From the cell containing the given text, extract its center point as [x, y] coordinate. 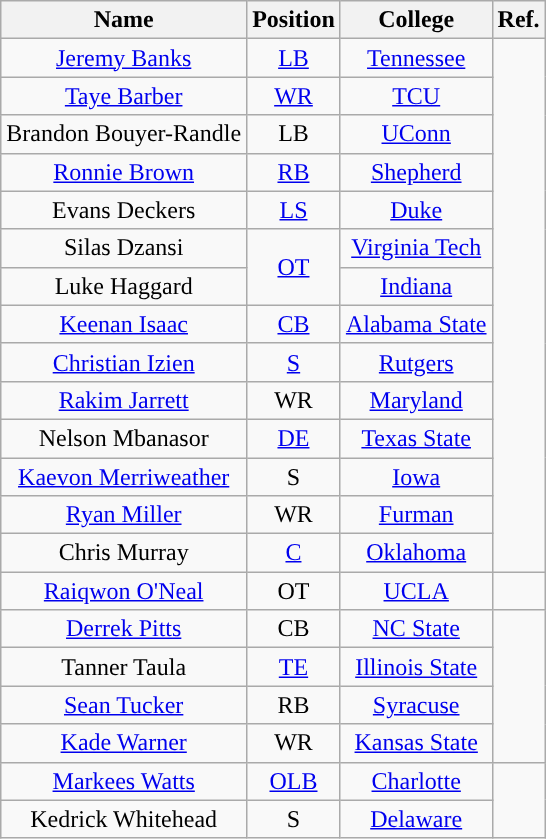
Ref. [518, 20]
Christian Izien [124, 362]
Keenan Isaac [124, 324]
Kaevon Merriweather [124, 477]
UConn [416, 134]
Taye Barber [124, 96]
Maryland [416, 400]
Kansas State [416, 743]
Kade Warner [124, 743]
Luke Haggard [124, 286]
Derrek Pitts [124, 629]
Sean Tucker [124, 705]
Illinois State [416, 667]
Furman [416, 515]
Indiana [416, 286]
Jeremy Banks [124, 58]
Iowa [416, 477]
DE [294, 438]
Alabama State [416, 324]
Brandon Bouyer-Randle [124, 134]
C [294, 553]
Position [294, 20]
TE [294, 667]
Shepherd [416, 172]
Duke [416, 210]
UCLA [416, 591]
Name [124, 20]
NC State [416, 629]
Rutgers [416, 362]
Markees Watts [124, 781]
Kedrick Whitehead [124, 819]
Evans Deckers [124, 210]
Silas Dzansi [124, 248]
Delaware [416, 819]
Raiqwon O'Neal [124, 591]
College [416, 20]
Chris Murray [124, 553]
Ronnie Brown [124, 172]
Ryan Miller [124, 515]
Tanner Taula [124, 667]
Rakim Jarrett [124, 400]
Oklahoma [416, 553]
Virginia Tech [416, 248]
TCU [416, 96]
Nelson Mbanasor [124, 438]
Texas State [416, 438]
Tennessee [416, 58]
Syracuse [416, 705]
LS [294, 210]
OLB [294, 781]
Charlotte [416, 781]
